For the text-containing cell, return its midpoint in [x, y] coordinate format. 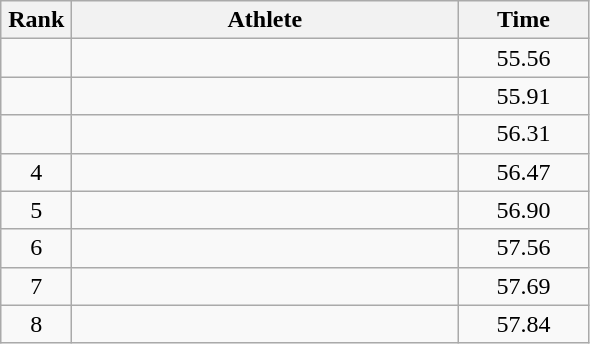
8 [36, 324]
Rank [36, 20]
56.31 [524, 134]
57.56 [524, 248]
56.47 [524, 172]
Athlete [265, 20]
55.56 [524, 58]
56.90 [524, 210]
57.84 [524, 324]
5 [36, 210]
4 [36, 172]
7 [36, 286]
Time [524, 20]
6 [36, 248]
57.69 [524, 286]
55.91 [524, 96]
